Return [X, Y] of the center of cell containing provided text 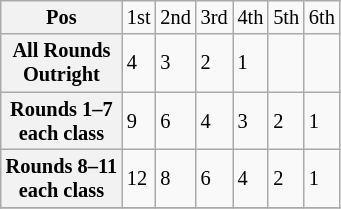
Rounds 1–7each class [62, 121]
5th [286, 17]
9 [138, 121]
1st [138, 17]
Rounds 8–11each class [62, 178]
12 [138, 178]
2nd [176, 17]
3rd [214, 17]
4th [251, 17]
6th [322, 17]
Pos [62, 17]
8 [176, 178]
All RoundsOutright [62, 63]
